Scan for the cell matching the given text and deliver its [X, Y] coordinate at center. 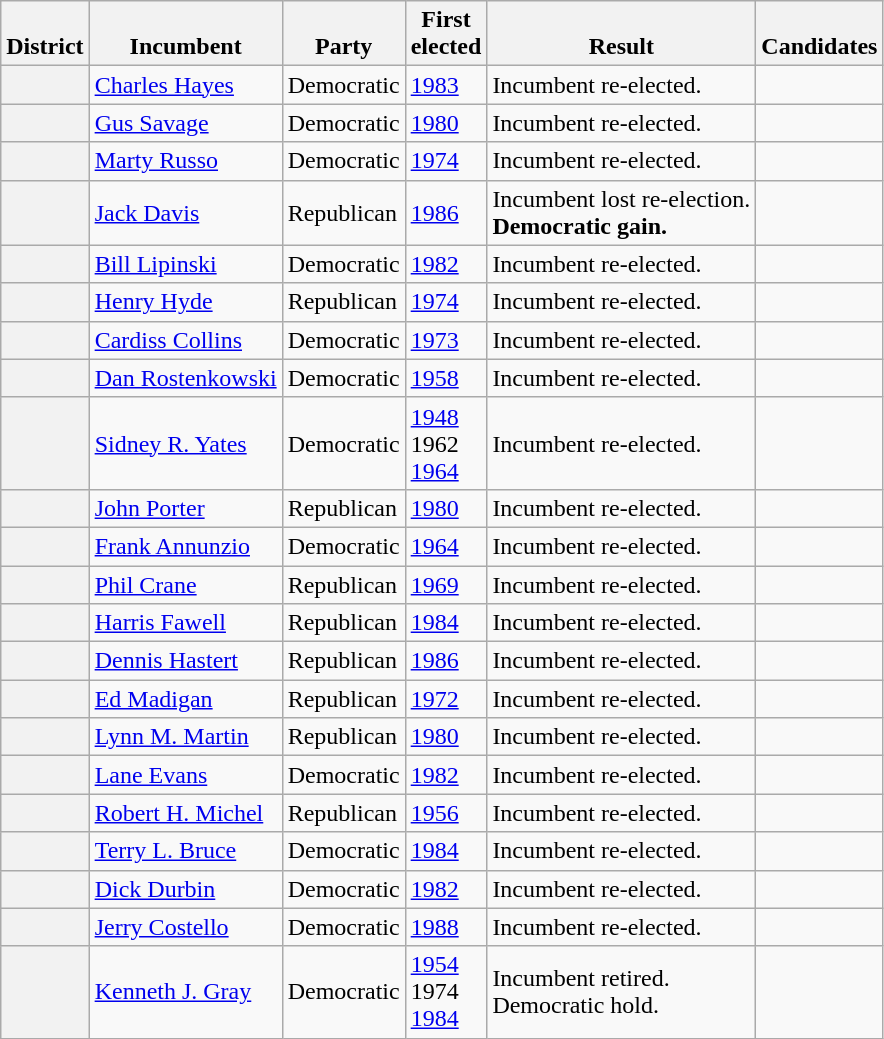
Jack Davis [186, 212]
Phil Crane [186, 585]
District [45, 34]
1973 [446, 340]
1956 [446, 813]
Henry Hyde [186, 302]
Jerry Costello [186, 927]
Sidney R. Yates [186, 443]
19541974 1984 [446, 992]
John Porter [186, 508]
Candidates [820, 34]
Incumbent retired.Democratic hold. [622, 992]
Kenneth J. Gray [186, 992]
Party [344, 34]
Incumbent [186, 34]
Cardiss Collins [186, 340]
Marty Russo [186, 161]
Bill Lipinski [186, 264]
1958 [446, 378]
1972 [446, 699]
Gus Savage [186, 123]
1988 [446, 927]
Harris Fawell [186, 623]
1969 [446, 585]
1964 [446, 546]
19481962 1964 [446, 443]
Incumbent lost re-election.Democratic gain. [622, 212]
Dick Durbin [186, 889]
1983 [446, 85]
Result [622, 34]
Charles Hayes [186, 85]
Robert H. Michel [186, 813]
Dan Rostenkowski [186, 378]
Dennis Hastert [186, 661]
Lynn M. Martin [186, 737]
Firstelected [446, 34]
Lane Evans [186, 775]
Ed Madigan [186, 699]
Frank Annunzio [186, 546]
Terry L. Bruce [186, 851]
